For the text-containing cell, return its midpoint in (X, Y) coordinate format. 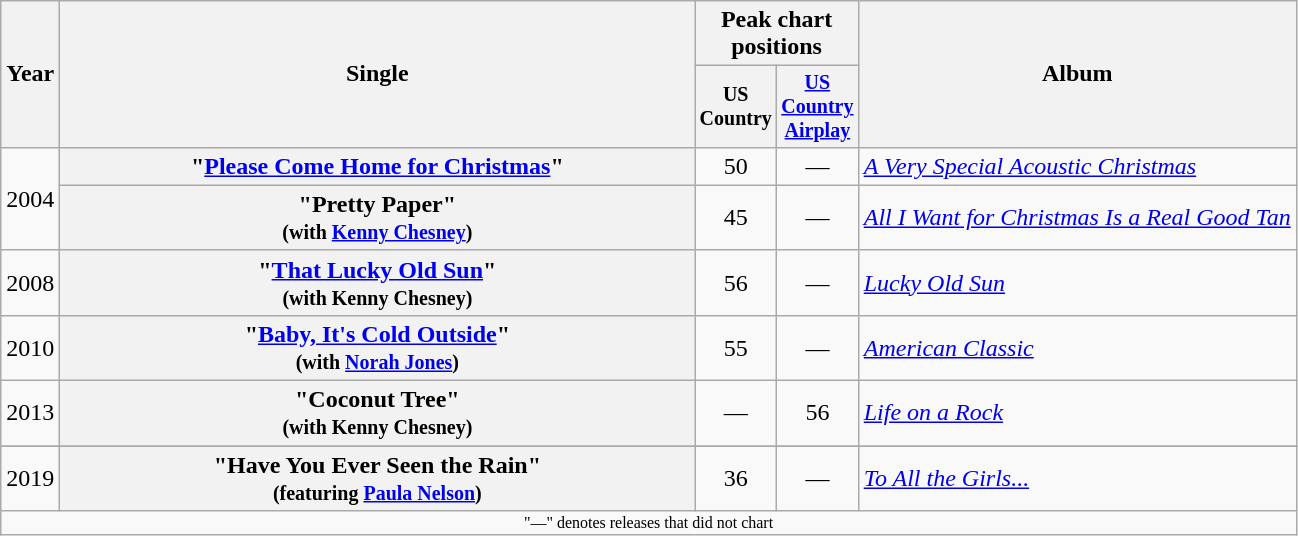
US Country Airplay (818, 106)
Lucky Old Sun (1077, 282)
2013 (30, 414)
45 (736, 218)
"Coconut Tree" (with Kenny Chesney) (378, 414)
2019 (30, 478)
Peak chartpositions (776, 34)
All I Want for Christmas Is a Real Good Tan (1077, 218)
"That Lucky Old Sun" (with Kenny Chesney) (378, 282)
"Have You Ever Seen the Rain" (featuring Paula Nelson) (378, 478)
American Classic (1077, 348)
2010 (30, 348)
2008 (30, 282)
2004 (30, 198)
"Pretty Paper" (with Kenny Chesney) (378, 218)
55 (736, 348)
"—" denotes releases that did not chart (648, 523)
To All the Girls... (1077, 478)
Album (1077, 74)
US Country (736, 106)
Single (378, 74)
Year (30, 74)
"Baby, It's Cold Outside" (with Norah Jones) (378, 348)
36 (736, 478)
A Very Special Acoustic Christmas (1077, 166)
"Please Come Home for Christmas" (378, 166)
50 (736, 166)
Life on a Rock (1077, 414)
